Search for the cell housing the specified text and yield its (X, Y) center coordinate. 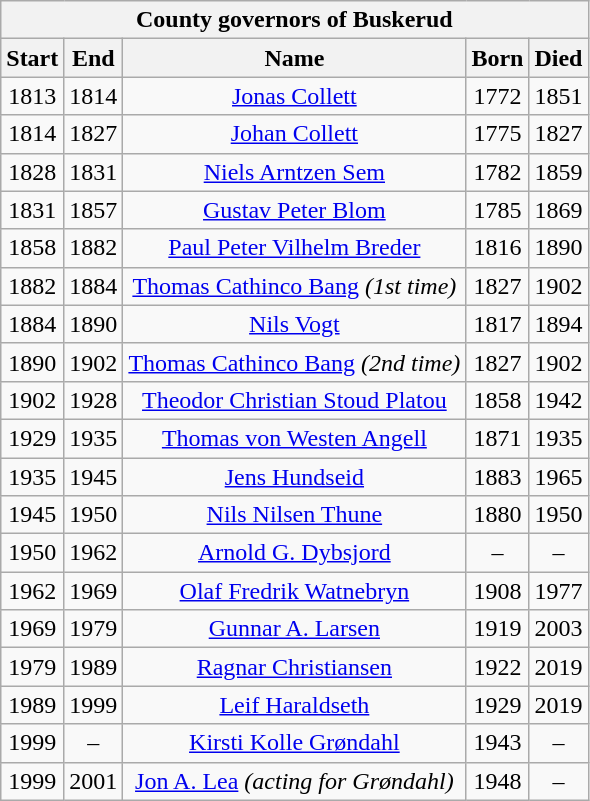
Ragnar Christiansen (294, 667)
1772 (498, 96)
Nils Vogt (294, 324)
Arnold G. Dybsjord (294, 553)
Thomas Cathinco Bang (1st time) (294, 286)
1942 (558, 400)
2001 (94, 781)
Died (558, 58)
Niels Arntzen Sem (294, 172)
Born (498, 58)
2003 (558, 629)
1817 (498, 324)
1928 (94, 400)
Jonas Collett (294, 96)
Kirsti Kolle Grøndahl (294, 743)
1965 (558, 477)
Johan Collett (294, 134)
1943 (498, 743)
Jens Hundseid (294, 477)
1813 (32, 96)
Start (32, 58)
Gunnar A. Larsen (294, 629)
Gustav Peter Blom (294, 210)
1775 (498, 134)
End (94, 58)
1908 (498, 591)
1894 (558, 324)
1948 (498, 781)
Thomas von Westen Angell (294, 438)
Thomas Cathinco Bang (2nd time) (294, 362)
1880 (498, 515)
Jon A. Lea (acting for Grøndahl) (294, 781)
1883 (498, 477)
Name (294, 58)
Paul Peter Vilhelm Breder (294, 248)
1782 (498, 172)
1977 (558, 591)
1851 (558, 96)
1871 (498, 438)
1785 (498, 210)
Olaf Fredrik Watnebryn (294, 591)
County governors of Buskerud (294, 20)
1869 (558, 210)
1857 (94, 210)
1816 (498, 248)
1922 (498, 667)
1859 (558, 172)
1919 (498, 629)
Nils Nilsen Thune (294, 515)
Theodor Christian Stoud Platou (294, 400)
Leif Haraldseth (294, 705)
1828 (32, 172)
